Extract the (X, Y) coordinate from the center of the cell holding the provided text.  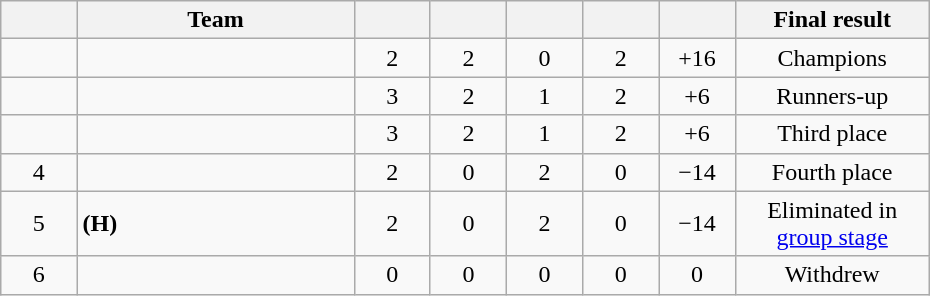
5 (39, 224)
Third place (832, 134)
Champions (832, 58)
6 (39, 275)
Withdrew (832, 275)
Fourth place (832, 172)
Team (216, 20)
+16 (697, 58)
Eliminated in group stage (832, 224)
Final result (832, 20)
4 (39, 172)
Runners-up (832, 96)
(H) (216, 224)
